Output the [x, y] coordinate of the center of the cell containing the given text.  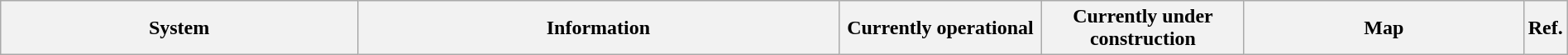
Information [598, 28]
Map [1384, 28]
Currently under construction [1143, 28]
System [179, 28]
Currently operational [939, 28]
Ref. [1545, 28]
